Determine the (x, y) coordinate at the center of the cell enclosing the given text.  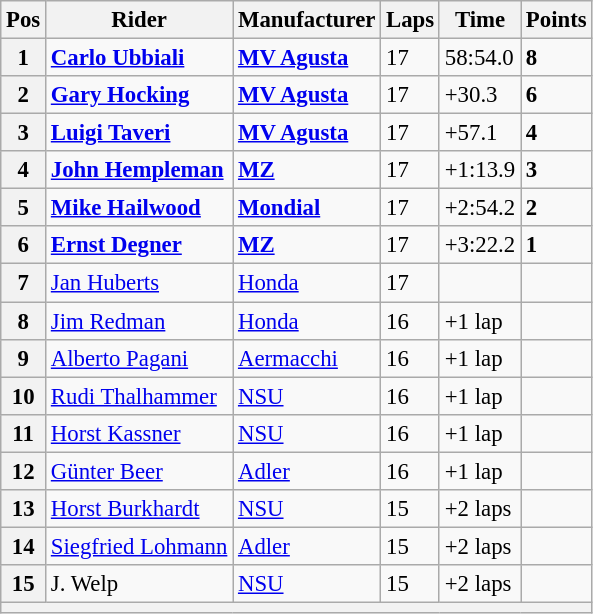
Manufacturer (307, 20)
Carlo Ubbiali (140, 58)
Rider (140, 20)
Alberto Pagani (140, 358)
+2:54.2 (480, 208)
Time (480, 20)
Rudi Thalhammer (140, 396)
John Hempleman (140, 170)
12 (24, 471)
Mike Hailwood (140, 208)
+1:13.9 (480, 170)
Jan Huberts (140, 283)
Laps (410, 20)
+57.1 (480, 133)
Horst Kassner (140, 433)
Günter Beer (140, 471)
7 (24, 283)
13 (24, 509)
58:54.0 (480, 58)
+30.3 (480, 95)
+3:22.2 (480, 245)
Gary Hocking (140, 95)
5 (24, 208)
Pos (24, 20)
Siegfried Lohmann (140, 546)
Horst Burkhardt (140, 509)
Luigi Taveri (140, 133)
14 (24, 546)
Points (556, 20)
J. Welp (140, 584)
Mondial (307, 208)
Ernst Degner (140, 245)
Jim Redman (140, 321)
Aermacchi (307, 358)
11 (24, 433)
9 (24, 358)
10 (24, 396)
